Return (X, Y) of the center of cell containing provided text 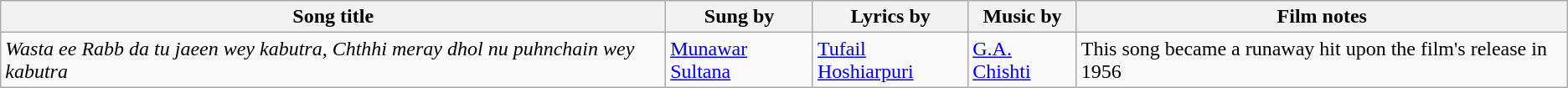
Lyrics by (890, 17)
Music by (1023, 17)
Film notes (1322, 17)
Munawar Sultana (740, 60)
G.A. Chishti (1023, 60)
Sung by (740, 17)
This song became a runaway hit upon the film's release in 1956 (1322, 60)
Tufail Hoshiarpuri (890, 60)
Wasta ee Rabb da tu jaeen wey kabutra, Chthhi meray dhol nu puhnchain wey kabutra (333, 60)
Song title (333, 17)
